From the cell containing the given text, extract its center point as [x, y] coordinate. 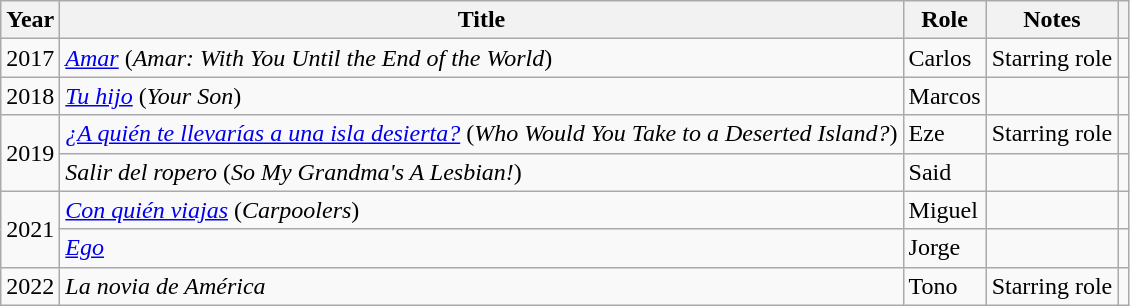
2017 [30, 58]
2022 [30, 286]
2019 [30, 153]
Salir del ropero (So My Grandma's A Lesbian!) [482, 172]
¿A quién te llevarías a una isla desierta? (Who Would You Take to a Deserted Island?) [482, 134]
Con quién viajas (Carpoolers) [482, 210]
Role [944, 20]
Year [30, 20]
2018 [30, 96]
Ego [482, 248]
2021 [30, 229]
Notes [1052, 20]
Eze [944, 134]
Tono [944, 286]
Marcos [944, 96]
Title [482, 20]
Jorge [944, 248]
La novia de América [482, 286]
Amar (Amar: With You Until the End of the World) [482, 58]
Miguel [944, 210]
Tu hijo (Your Son) [482, 96]
Said [944, 172]
Carlos [944, 58]
